Output the (X, Y) coordinate of the center of the cell containing the given text.  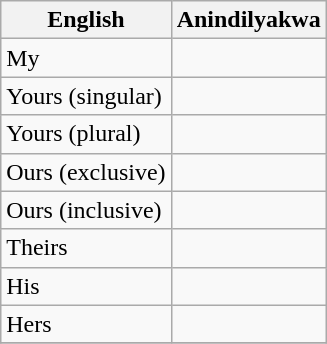
His (86, 286)
My (86, 58)
Ours (exclusive) (86, 172)
Yours (plural) (86, 134)
Theirs (86, 248)
Yours (singular) (86, 96)
Ours (inclusive) (86, 210)
Hers (86, 324)
Anindilyakwa (248, 20)
English (86, 20)
